Return the (x, y) coordinate for the center point of the cell that contains the specified text.  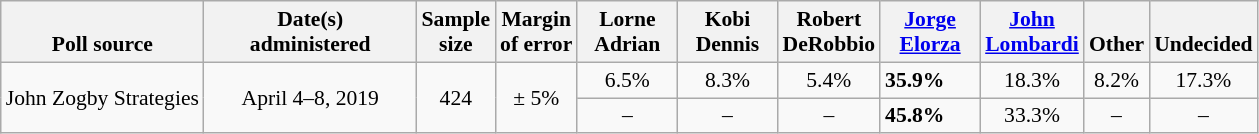
Samplesize (456, 32)
33.3% (1032, 116)
LorneAdrian (627, 32)
8.3% (727, 80)
45.8% (930, 116)
5.4% (829, 80)
± 5% (536, 98)
424 (456, 98)
18.3% (1032, 80)
Other (1116, 32)
Marginof error (536, 32)
17.3% (1203, 80)
8.2% (1116, 80)
Poll source (102, 32)
April 4–8, 2019 (310, 98)
35.9% (930, 80)
John Zogby Strategies (102, 98)
6.5% (627, 80)
JohnLombardi (1032, 32)
JorgeElorza (930, 32)
KobiDennis (727, 32)
Date(s)administered (310, 32)
Undecided (1203, 32)
RobertDeRobbio (829, 32)
